For the text-containing cell, return its midpoint in (x, y) coordinate format. 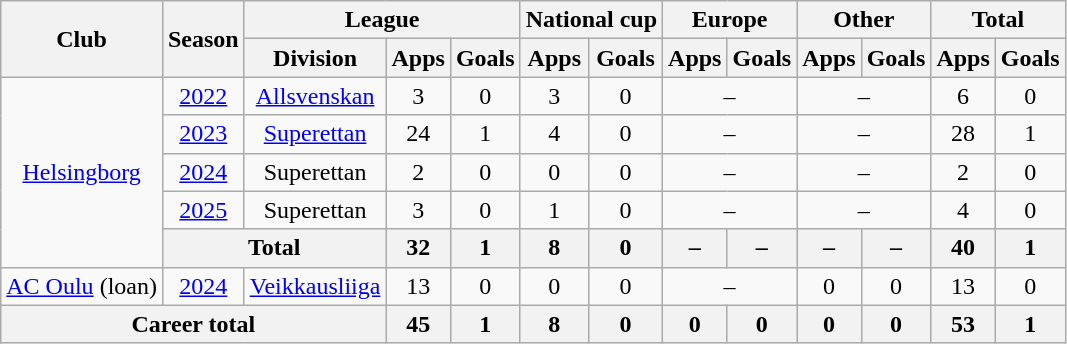
24 (418, 134)
Career total (194, 324)
League (382, 20)
32 (418, 248)
6 (963, 96)
National cup (591, 20)
28 (963, 134)
Other (864, 20)
53 (963, 324)
Club (82, 39)
2025 (203, 210)
Allsvenskan (315, 96)
2022 (203, 96)
Season (203, 39)
Europe (730, 20)
45 (418, 324)
AC Oulu (loan) (82, 286)
Veikkausliiga (315, 286)
40 (963, 248)
Division (315, 58)
2023 (203, 134)
Helsingborg (82, 172)
